Pinpoint the cell where the given text exists, returning its [x, y] midpoint coordinate. 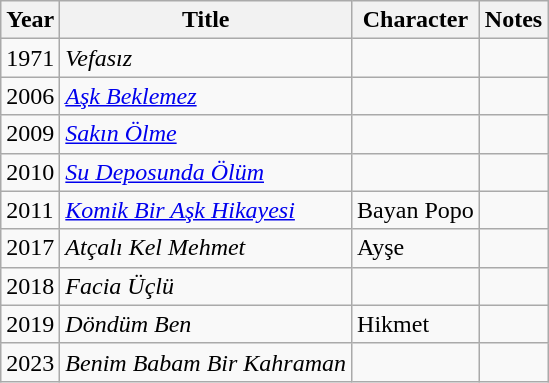
Vefasız [206, 58]
Year [30, 20]
1971 [30, 58]
Notes [513, 20]
Komik Bir Aşk Hikayesi [206, 210]
2006 [30, 96]
2011 [30, 210]
Facia Üçlü [206, 286]
Character [416, 20]
Su Deposunda Ölüm [206, 172]
2023 [30, 362]
Sakın Ölme [206, 134]
Atçalı Kel Mehmet [206, 248]
Hikmet [416, 324]
2018 [30, 286]
2017 [30, 248]
Döndüm Ben [206, 324]
2009 [30, 134]
Benim Babam Bir Kahraman [206, 362]
Aşk Beklemez [206, 96]
2019 [30, 324]
2010 [30, 172]
Title [206, 20]
Bayan Popo [416, 210]
Ayşe [416, 248]
